Provide the [x, y] coordinate of the cell's center where the given text is located.  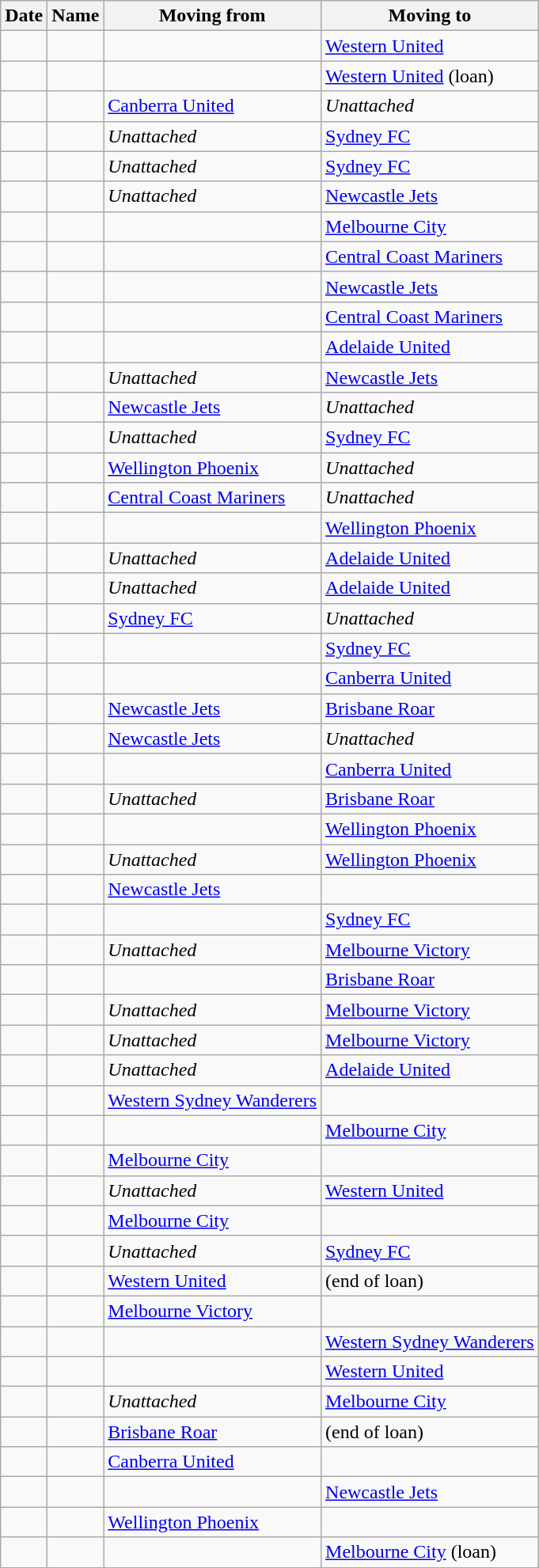
Moving from [212, 16]
Melbourne City (loan) [431, 1552]
Date [24, 16]
Western United (loan) [431, 76]
Name [76, 16]
Moving to [431, 16]
